Find where the given text appears and provide that cell's center as [x, y] coordinate. 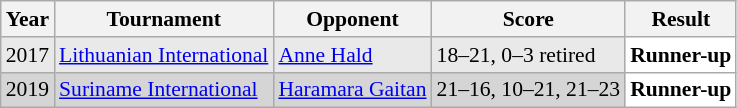
Suriname International [164, 90]
Anne Hald [352, 55]
2019 [28, 90]
Result [680, 19]
21–16, 10–21, 21–23 [529, 90]
Score [529, 19]
Tournament [164, 19]
Lithuanian International [164, 55]
2017 [28, 55]
Opponent [352, 19]
Year [28, 19]
18–21, 0–3 retired [529, 55]
Haramara Gaitan [352, 90]
